Determine the (x, y) coordinate at the center of the cell enclosing the given text.  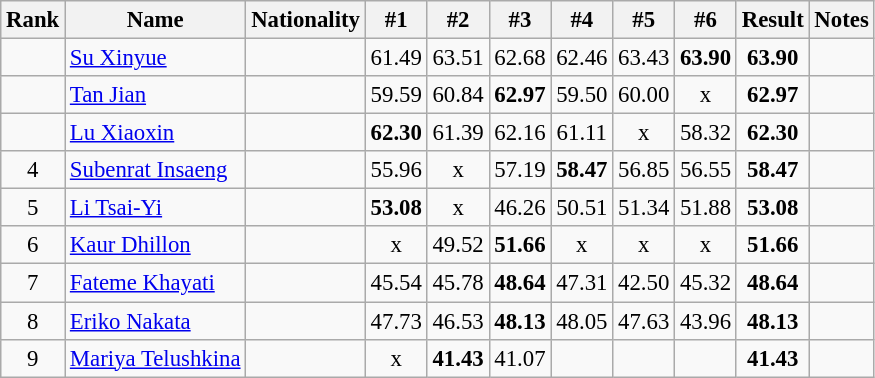
47.31 (582, 283)
Rank (33, 20)
9 (33, 358)
#6 (706, 20)
45.32 (706, 283)
60.84 (458, 95)
#4 (582, 20)
Tan Jian (156, 95)
56.55 (706, 170)
60.00 (644, 95)
41.07 (520, 358)
#2 (458, 20)
46.53 (458, 321)
61.49 (396, 58)
Kaur Dhillon (156, 245)
Nationality (306, 20)
59.59 (396, 95)
Result (772, 20)
62.68 (520, 58)
6 (33, 245)
Su Xinyue (156, 58)
4 (33, 170)
59.50 (582, 95)
#1 (396, 20)
63.43 (644, 58)
47.63 (644, 321)
Mariya Telushkina (156, 358)
Name (156, 20)
62.46 (582, 58)
Eriko Nakata (156, 321)
7 (33, 283)
5 (33, 208)
51.34 (644, 208)
Li Tsai-Yi (156, 208)
Subenrat Insaeng (156, 170)
Fateme Khayati (156, 283)
46.26 (520, 208)
62.16 (520, 133)
49.52 (458, 245)
Lu Xiaoxin (156, 133)
#3 (520, 20)
43.96 (706, 321)
47.73 (396, 321)
50.51 (582, 208)
61.11 (582, 133)
55.96 (396, 170)
63.51 (458, 58)
#5 (644, 20)
45.54 (396, 283)
42.50 (644, 283)
57.19 (520, 170)
61.39 (458, 133)
8 (33, 321)
51.88 (706, 208)
Notes (842, 20)
45.78 (458, 283)
58.32 (706, 133)
56.85 (644, 170)
48.05 (582, 321)
